Extract the [X, Y] coordinate from the center of the cell holding the provided text.  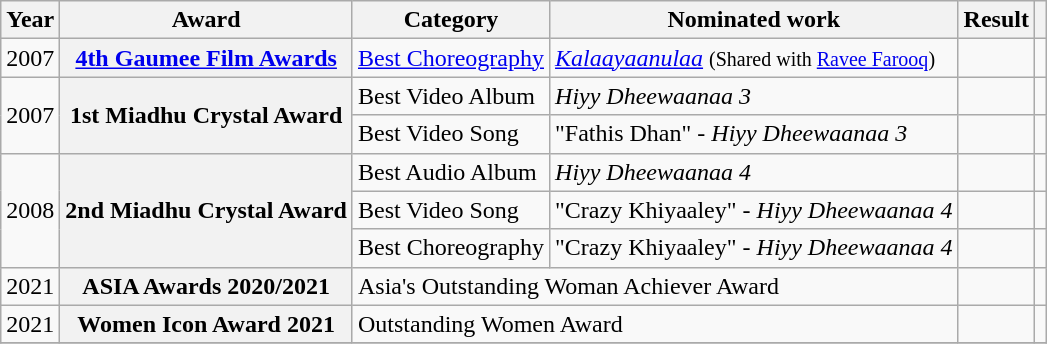
Best Video Album [450, 96]
"Fathis Dhan" - Hiyy Dheewaanaa 3 [754, 134]
4th Gaumee Film Awards [206, 58]
Best Audio Album [450, 172]
Nominated work [754, 20]
2008 [30, 210]
Result [996, 20]
Hiyy Dheewaanaa 3 [754, 96]
Category [450, 20]
1st Miadhu Crystal Award [206, 115]
Award [206, 20]
Women Icon Award 2021 [206, 324]
ASIA Awards 2020/2021 [206, 286]
2nd Miadhu Crystal Award [206, 210]
Hiyy Dheewaanaa 4 [754, 172]
Kalaayaanulaa (Shared with Ravee Farooq) [754, 58]
Year [30, 20]
Outstanding Women Award [655, 324]
Asia's Outstanding Woman Achiever Award [655, 286]
